Return [X, Y] of the center of cell containing provided text 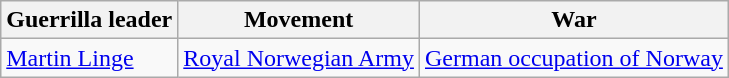
War [574, 20]
Royal Norwegian Army [299, 58]
Guerrilla leader [90, 20]
Martin Linge [90, 58]
German occupation of Norway [574, 58]
Movement [299, 20]
